Determine the (X, Y) coordinate at the center of the cell enclosing the given text.  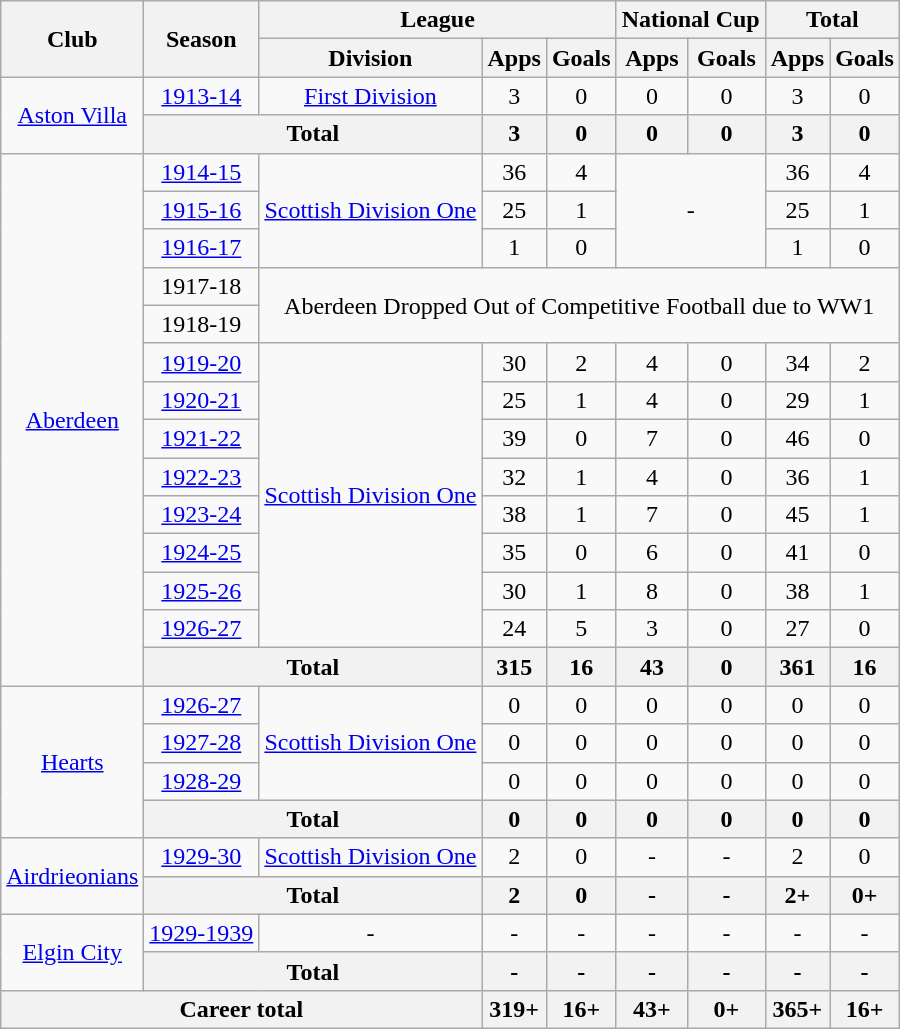
1924-25 (202, 553)
43+ (652, 1009)
Season (202, 39)
Aberdeen (72, 420)
43 (652, 667)
5 (581, 629)
35 (514, 553)
Career total (242, 1009)
Aberdeen Dropped Out of Competitive Football due to WW1 (580, 305)
Airdrieonians (72, 876)
National Cup (690, 20)
2+ (797, 895)
Club (72, 39)
32 (514, 477)
29 (797, 400)
League (438, 20)
1919-20 (202, 362)
Elgin City (72, 952)
45 (797, 515)
First Division (370, 96)
1914-15 (202, 172)
1920-21 (202, 400)
27 (797, 629)
365+ (797, 1009)
8 (652, 591)
24 (514, 629)
1915-16 (202, 210)
1918-19 (202, 324)
1922-23 (202, 477)
361 (797, 667)
41 (797, 553)
1929-1939 (202, 933)
1927-28 (202, 743)
6 (652, 553)
1929-30 (202, 857)
1921-22 (202, 438)
Hearts (72, 762)
1913-14 (202, 96)
34 (797, 362)
1917-18 (202, 286)
319+ (514, 1009)
1928-29 (202, 781)
315 (514, 667)
Aston Villa (72, 115)
1916-17 (202, 248)
39 (514, 438)
1923-24 (202, 515)
Division (370, 58)
1925-26 (202, 591)
46 (797, 438)
